Scan for the cell matching the given text and deliver its [x, y] coordinate at center. 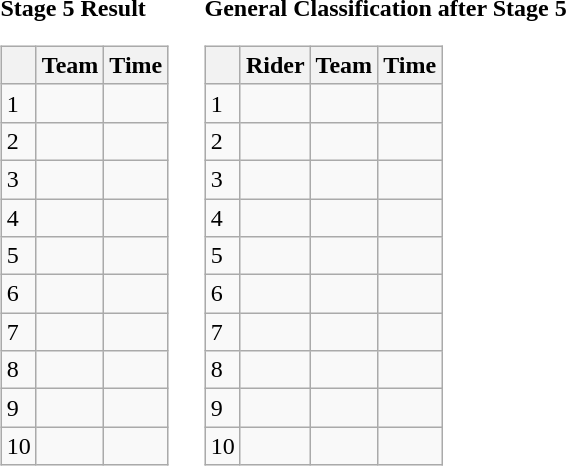
Rider [275, 65]
